Detect which cell encompasses the target text, then output its [X, Y] center coordinate. 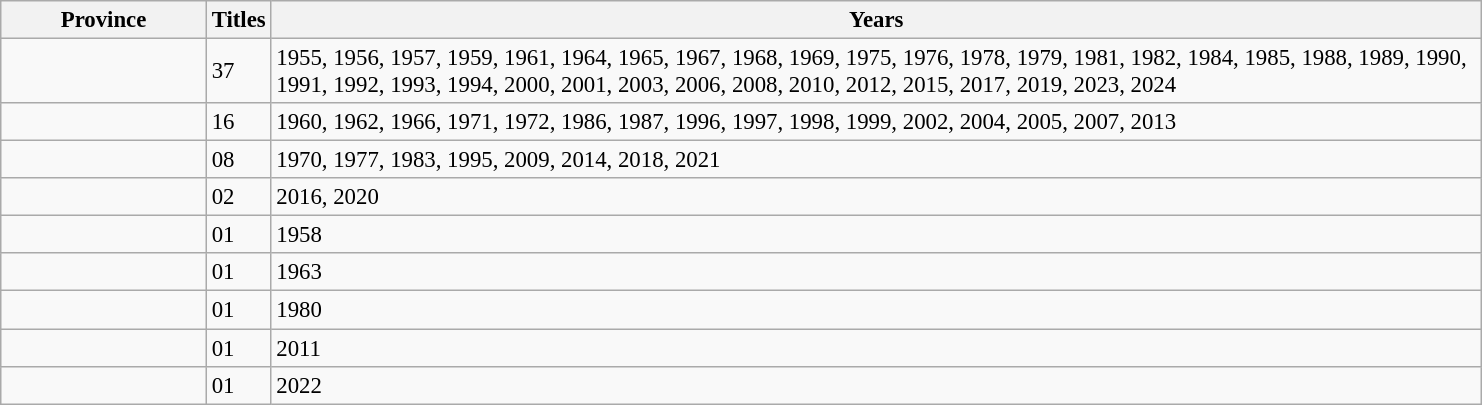
08 [238, 160]
1958 [876, 235]
Province [104, 20]
1960, 1962, 1966, 1971, 1972, 1986, 1987, 1996, 1997, 1998, 1999, 2002, 2004, 2005, 2007, 2013 [876, 122]
1970, 1977, 1983, 1995, 2009, 2014, 2018, 2021 [876, 160]
2016, 2020 [876, 197]
02 [238, 197]
Years [876, 20]
1980 [876, 310]
2022 [876, 385]
2011 [876, 348]
37 [238, 72]
16 [238, 122]
1963 [876, 273]
Titles [238, 20]
